Scan for the cell matching the given text and deliver its [X, Y] coordinate at center. 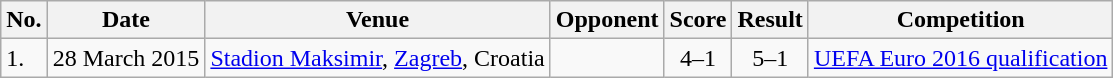
5–1 [770, 58]
Venue [378, 20]
UEFA Euro 2016 qualification [960, 58]
Date [126, 20]
1. [24, 58]
Result [770, 20]
Score [698, 20]
Stadion Maksimir, Zagreb, Croatia [378, 58]
Competition [960, 20]
28 March 2015 [126, 58]
4–1 [698, 58]
No. [24, 20]
Opponent [607, 20]
